Return [X, Y] of the center of cell containing provided text 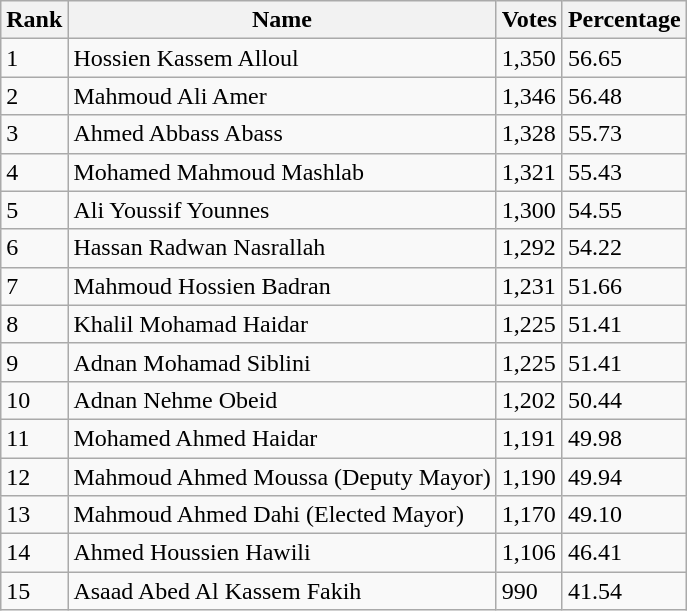
Adnan Mohamad Siblini [282, 362]
49.98 [624, 438]
11 [34, 438]
1,300 [529, 210]
Mahmoud Hossien Badran [282, 286]
54.55 [624, 210]
49.94 [624, 477]
Mahmoud Ahmed Moussa (Deputy Mayor) [282, 477]
1,328 [529, 134]
56.48 [624, 96]
Percentage [624, 20]
1,170 [529, 515]
1,321 [529, 172]
Asaad Abed Al Kassem Fakih [282, 591]
15 [34, 591]
50.44 [624, 400]
3 [34, 134]
Mahmoud Ahmed Dahi (Elected Mayor) [282, 515]
Mohamed Ahmed Haidar [282, 438]
13 [34, 515]
49.10 [624, 515]
7 [34, 286]
1,191 [529, 438]
1,190 [529, 477]
1,346 [529, 96]
54.22 [624, 248]
1,292 [529, 248]
14 [34, 553]
56.65 [624, 58]
Hossien Kassem Alloul [282, 58]
Ali Youssif Younnes [282, 210]
Khalil Mohamad Haidar [282, 324]
990 [529, 591]
Name [282, 20]
Rank [34, 20]
1 [34, 58]
Votes [529, 20]
8 [34, 324]
46.41 [624, 553]
Hassan Radwan Nasrallah [282, 248]
1,106 [529, 553]
51.66 [624, 286]
5 [34, 210]
1,202 [529, 400]
1,350 [529, 58]
10 [34, 400]
6 [34, 248]
41.54 [624, 591]
2 [34, 96]
55.43 [624, 172]
Ahmed Abbass Abass [282, 134]
Mahmoud Ali Amer [282, 96]
55.73 [624, 134]
9 [34, 362]
4 [34, 172]
12 [34, 477]
Mohamed Mahmoud Mashlab [282, 172]
Ahmed Houssien Hawili [282, 553]
1,231 [529, 286]
Adnan Nehme Obeid [282, 400]
